Find where the given text appears and provide that cell's center as (X, Y) coordinate. 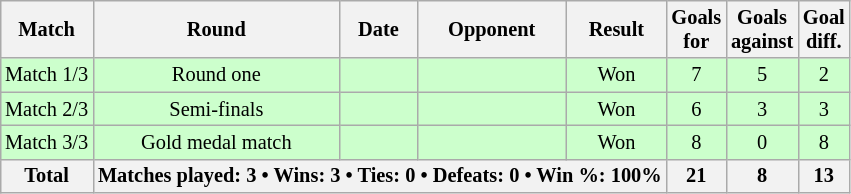
Round one (216, 75)
Goalsagainst (762, 29)
Match (46, 29)
13 (824, 176)
Semi-finals (216, 109)
Match 2/3 (46, 109)
Date (379, 29)
Goaldiff. (824, 29)
5 (762, 75)
6 (697, 109)
7 (697, 75)
Match 1/3 (46, 75)
Round (216, 29)
Match 3/3 (46, 142)
Matches played: 3 • Wins: 3 • Ties: 0 • Defeats: 0 • Win %: 100% (380, 176)
Result (616, 29)
2 (824, 75)
Goalsfor (697, 29)
21 (697, 176)
Opponent (492, 29)
0 (762, 142)
Gold medal match (216, 142)
Total (46, 176)
